For the text-containing cell, return its midpoint in [X, Y] coordinate format. 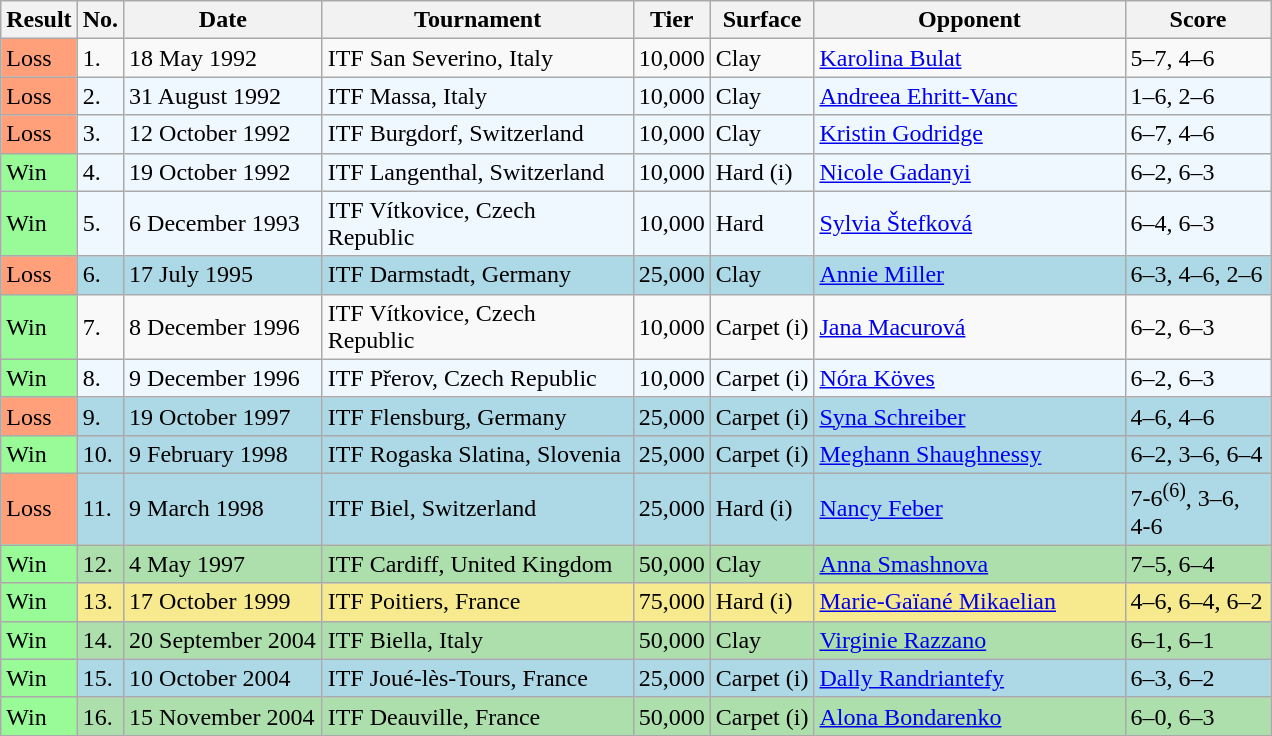
9. [100, 416]
Result [39, 20]
Meghann Shaughnessy [970, 454]
2. [100, 96]
1. [100, 58]
7. [100, 326]
10 October 2004 [224, 678]
6–4, 6–3 [1198, 224]
Annie Miller [970, 275]
10. [100, 454]
Nóra Köves [970, 378]
15 November 2004 [224, 716]
ITF San Severino, Italy [478, 58]
ITF Burgdorf, Switzerland [478, 134]
ITF Poitiers, France [478, 602]
Syna Schreiber [970, 416]
ITF Darmstadt, Germany [478, 275]
5. [100, 224]
17 October 1999 [224, 602]
4 May 1997 [224, 564]
13. [100, 602]
4–6, 6–4, 6–2 [1198, 602]
Score [1198, 20]
6. [100, 275]
No. [100, 20]
Tournament [478, 20]
ITF Deauville, France [478, 716]
7-6(6), 3–6, 4-6 [1198, 509]
16. [100, 716]
6–3, 6–2 [1198, 678]
14. [100, 640]
6–3, 4–6, 2–6 [1198, 275]
9 March 1998 [224, 509]
1–6, 2–6 [1198, 96]
31 August 1992 [224, 96]
6 December 1993 [224, 224]
ITF Joué-lès-Tours, France [478, 678]
9 December 1996 [224, 378]
15. [100, 678]
6–2, 3–6, 6–4 [1198, 454]
Kristin Godridge [970, 134]
Tier [672, 20]
19 October 1997 [224, 416]
Karolina Bulat [970, 58]
8 December 1996 [224, 326]
20 September 2004 [224, 640]
75,000 [672, 602]
Anna Smashnova [970, 564]
ITF Cardiff, United Kingdom [478, 564]
ITF Biella, Italy [478, 640]
6–1, 6–1 [1198, 640]
ITF Massa, Italy [478, 96]
Jana Macurová [970, 326]
ITF Přerov, Czech Republic [478, 378]
Surface [762, 20]
19 October 1992 [224, 172]
Alona Bondarenko [970, 716]
12 October 1992 [224, 134]
Sylvia Štefková [970, 224]
ITF Biel, Switzerland [478, 509]
12. [100, 564]
Nicole Gadanyi [970, 172]
7–5, 6–4 [1198, 564]
6–0, 6–3 [1198, 716]
Hard [762, 224]
9 February 1998 [224, 454]
11. [100, 509]
ITF Rogaska Slatina, Slovenia [478, 454]
6–7, 4–6 [1198, 134]
4–6, 4–6 [1198, 416]
Andreea Ehritt-Vanc [970, 96]
17 July 1995 [224, 275]
Opponent [970, 20]
4. [100, 172]
Nancy Feber [970, 509]
ITF Flensburg, Germany [478, 416]
Date [224, 20]
8. [100, 378]
ITF Langenthal, Switzerland [478, 172]
Marie-Gaïané Mikaelian [970, 602]
Dally Randriantefy [970, 678]
Virginie Razzano [970, 640]
18 May 1992 [224, 58]
5–7, 4–6 [1198, 58]
3. [100, 134]
